From the cell containing the given text, extract its center point as (X, Y) coordinate. 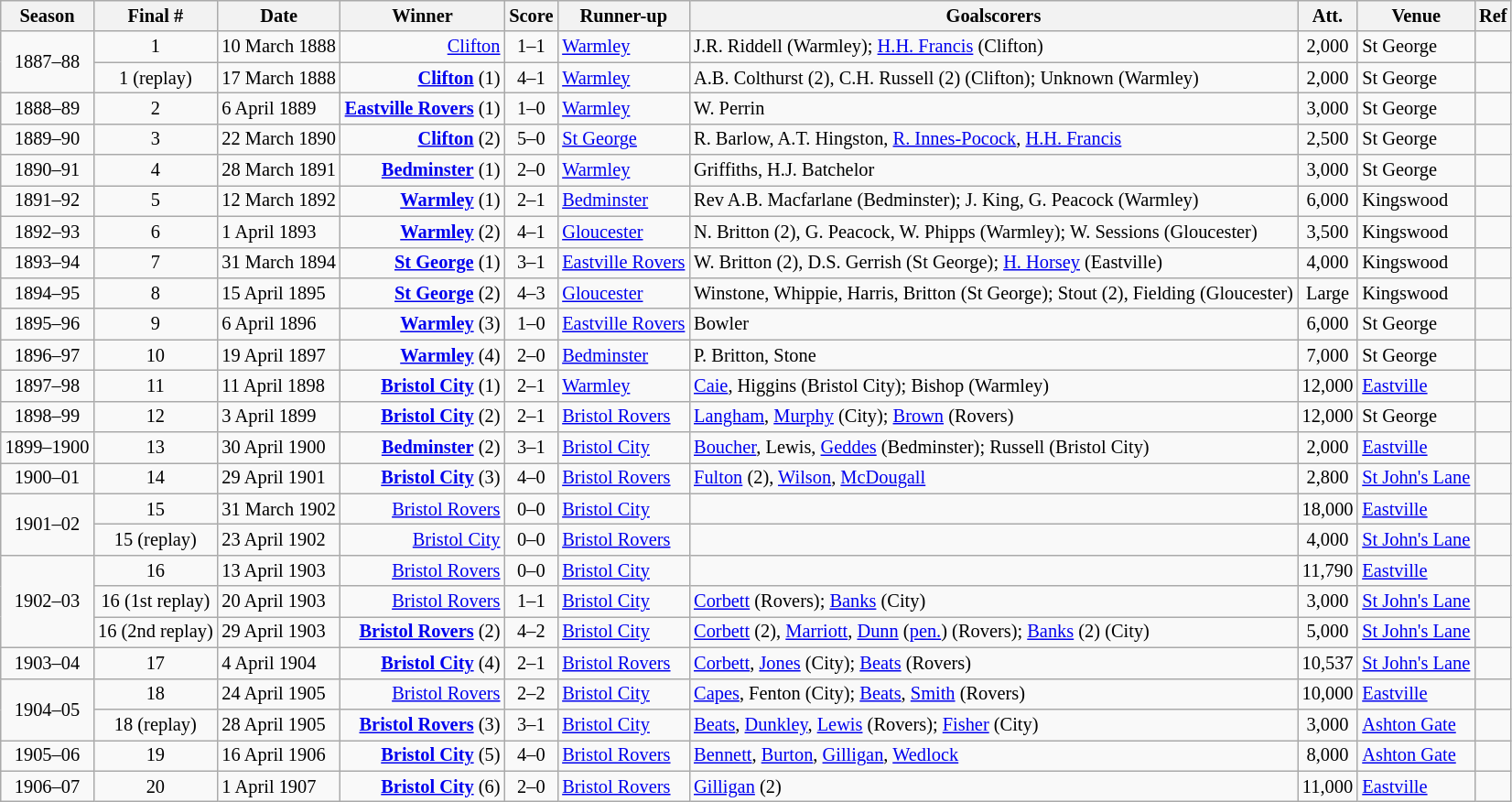
14 (156, 478)
16 (156, 570)
Bristol Rovers (3) (423, 724)
22 March 1890 (279, 139)
N. Britton (2), G. Peacock, W. Phipps (Warmley); W. Sessions (Gloucester) (993, 232)
28 March 1891 (279, 170)
6 (156, 232)
3,500 (1328, 232)
1892–93 (48, 232)
5–0 (531, 139)
Large (1328, 293)
1904–05 (48, 709)
1906–07 (48, 786)
Clifton (2) (423, 139)
29 April 1903 (279, 632)
Bristol City (5) (423, 755)
1 April 1893 (279, 232)
18 (156, 694)
20 April 1903 (279, 601)
4–3 (531, 293)
29 April 1901 (279, 478)
15 (156, 509)
11,000 (1328, 786)
1896–97 (48, 355)
Caie, Higgins (Bristol City); Bishop (Warmley) (993, 385)
1888–89 (48, 108)
7 (156, 263)
8 (156, 293)
Corbett (Rovers); Banks (City) (993, 601)
P. Britton, Stone (993, 355)
4 (156, 170)
St George (2) (423, 293)
1895–96 (48, 324)
15 (replay) (156, 539)
1889–90 (48, 139)
6 April 1896 (279, 324)
Final # (156, 16)
Warmley (4) (423, 355)
1890–91 (48, 170)
10,000 (1328, 694)
A.B. Colthurst (2), C.H. Russell (2) (Clifton); Unknown (Warmley) (993, 78)
11,790 (1328, 570)
8,000 (1328, 755)
30 April 1900 (279, 448)
17 March 1888 (279, 78)
Score (531, 16)
1899–1900 (48, 448)
Bristol City (6) (423, 786)
Bennett, Burton, Gilligan, Wedlock (993, 755)
23 April 1902 (279, 539)
1 (replay) (156, 78)
Bristol City (2) (423, 417)
1 (156, 47)
5,000 (1328, 632)
10 (156, 355)
9 (156, 324)
7,000 (1328, 355)
Warmley (3) (423, 324)
Corbett (2), Marriott, Dunn (pen.) (Rovers); Banks (2) (City) (993, 632)
3 April 1899 (279, 417)
28 April 1905 (279, 724)
2 (156, 108)
1901–02 (48, 524)
Winner (423, 16)
Goalscorers (993, 16)
5 (156, 200)
16 April 1906 (279, 755)
Ref (1493, 16)
10,537 (1328, 663)
1902–03 (48, 601)
1887–88 (48, 62)
19 (156, 755)
W. Britton (2), D.S. Gerrish (St George); H. Horsey (Eastville) (993, 263)
Warmley (1) (423, 200)
Capes, Fenton (City); Beats, Smith (Rovers) (993, 694)
16 (1st replay) (156, 601)
J.R. Riddell (Warmley); H.H. Francis (Clifton) (993, 47)
19 April 1897 (279, 355)
18 (replay) (156, 724)
Bristol City (3) (423, 478)
Bowler (993, 324)
R. Barlow, A.T. Hingston, R. Innes-Pocock, H.H. Francis (993, 139)
Clifton (423, 47)
20 (156, 786)
18,000 (1328, 509)
Beats, Dunkley, Lewis (Rovers); Fisher (City) (993, 724)
2,800 (1328, 478)
Eastville Rovers (1) (423, 108)
Bristol City (4) (423, 663)
10 March 1888 (279, 47)
Gilligan (2) (993, 786)
1894–95 (48, 293)
Rev A.B. Macfarlane (Bedminster); J. King, G. Peacock (Warmley) (993, 200)
1900–01 (48, 478)
Griffiths, H.J. Batchelor (993, 170)
2–2 (531, 694)
31 March 1902 (279, 509)
Date (279, 16)
12 March 1892 (279, 200)
Bedminster (2) (423, 448)
Bristol City (1) (423, 385)
Boucher, Lewis, Geddes (Bedminster); Russell (Bristol City) (993, 448)
Fulton (2), Wilson, McDougall (993, 478)
Warmley (2) (423, 232)
1905–06 (48, 755)
4–2 (531, 632)
Season (48, 16)
11 (156, 385)
17 (156, 663)
6 April 1889 (279, 108)
1 April 1907 (279, 786)
4 April 1904 (279, 663)
11 April 1898 (279, 385)
Bedminster (1) (423, 170)
31 March 1894 (279, 263)
1891–92 (48, 200)
12 (156, 417)
13 April 1903 (279, 570)
Venue (1416, 16)
3 (156, 139)
1898–99 (48, 417)
1897–98 (48, 385)
15 April 1895 (279, 293)
24 April 1905 (279, 694)
Runner-up (623, 16)
1903–04 (48, 663)
1893–94 (48, 263)
13 (156, 448)
Corbett, Jones (City); Beats (Rovers) (993, 663)
2,500 (1328, 139)
Clifton (1) (423, 78)
Langham, Murphy (City); Brown (Rovers) (993, 417)
Bristol Rovers (2) (423, 632)
16 (2nd replay) (156, 632)
St George (1) (423, 263)
W. Perrin (993, 108)
Winstone, Whippie, Harris, Britton (St George); Stout (2), Fielding (Gloucester) (993, 293)
Att. (1328, 16)
